Find where the given text appears and provide that cell's center as (x, y) coordinate. 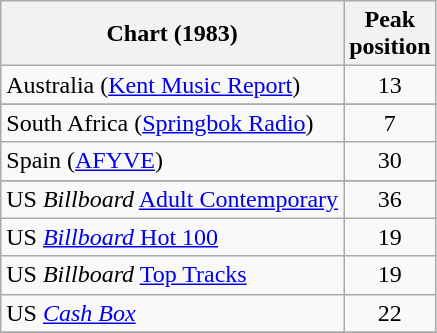
US Cash Box (172, 313)
30 (390, 161)
Australia (Kent Music Report) (172, 85)
22 (390, 313)
US Billboard Hot 100 (172, 237)
South Africa (Springbok Radio) (172, 123)
Spain (AFYVE) (172, 161)
US Billboard Adult Contemporary (172, 199)
Chart (1983) (172, 34)
13 (390, 85)
7 (390, 123)
Peakposition (390, 34)
36 (390, 199)
US Billboard Top Tracks (172, 275)
